Identify which cell holds the provided text, then report its [X, Y] central coordinate. 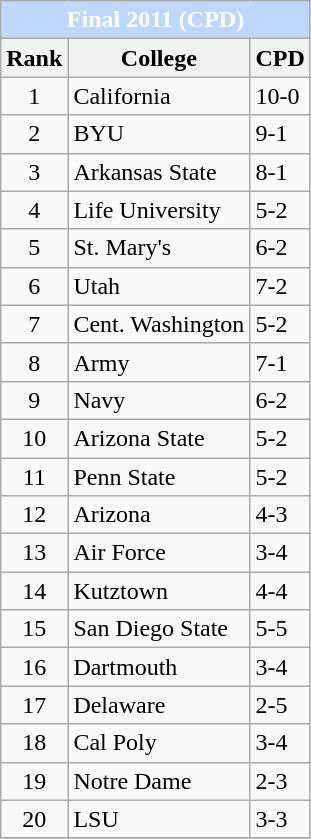
CPD [280, 58]
San Diego State [159, 629]
Notre Dame [159, 781]
College [159, 58]
16 [34, 667]
California [159, 96]
Kutztown [159, 591]
Life University [159, 210]
1 [34, 96]
4 [34, 210]
8-1 [280, 172]
12 [34, 515]
7 [34, 324]
Delaware [159, 705]
17 [34, 705]
Dartmouth [159, 667]
4-3 [280, 515]
5-5 [280, 629]
13 [34, 553]
7-2 [280, 286]
Air Force [159, 553]
2-3 [280, 781]
3 [34, 172]
15 [34, 629]
14 [34, 591]
Cal Poly [159, 743]
LSU [159, 819]
19 [34, 781]
6 [34, 286]
9 [34, 400]
Army [159, 362]
3-3 [280, 819]
9-1 [280, 134]
2-5 [280, 705]
Rank [34, 58]
Arizona [159, 515]
Arizona State [159, 438]
8 [34, 362]
St. Mary's [159, 248]
18 [34, 743]
BYU [159, 134]
2 [34, 134]
5 [34, 248]
Cent. Washington [159, 324]
Arkansas State [159, 172]
Utah [159, 286]
7-1 [280, 362]
Penn State [159, 477]
4-4 [280, 591]
10 [34, 438]
20 [34, 819]
Navy [159, 400]
11 [34, 477]
10-0 [280, 96]
Final 2011 (CPD) [156, 20]
